Provide the (x, y) coordinate of the cell's center where the given text is located.  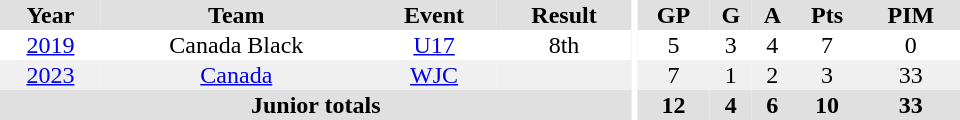
PIM (911, 15)
Result (564, 15)
GP (674, 15)
5 (674, 45)
2019 (50, 45)
WJC (434, 75)
Event (434, 15)
Team (236, 15)
Canada Black (236, 45)
0 (911, 45)
A (772, 15)
U17 (434, 45)
10 (826, 105)
Pts (826, 15)
12 (674, 105)
2023 (50, 75)
G (730, 15)
Year (50, 15)
Junior totals (316, 105)
6 (772, 105)
2 (772, 75)
1 (730, 75)
8th (564, 45)
Canada (236, 75)
